Search for the cell housing the specified text and yield its (X, Y) center coordinate. 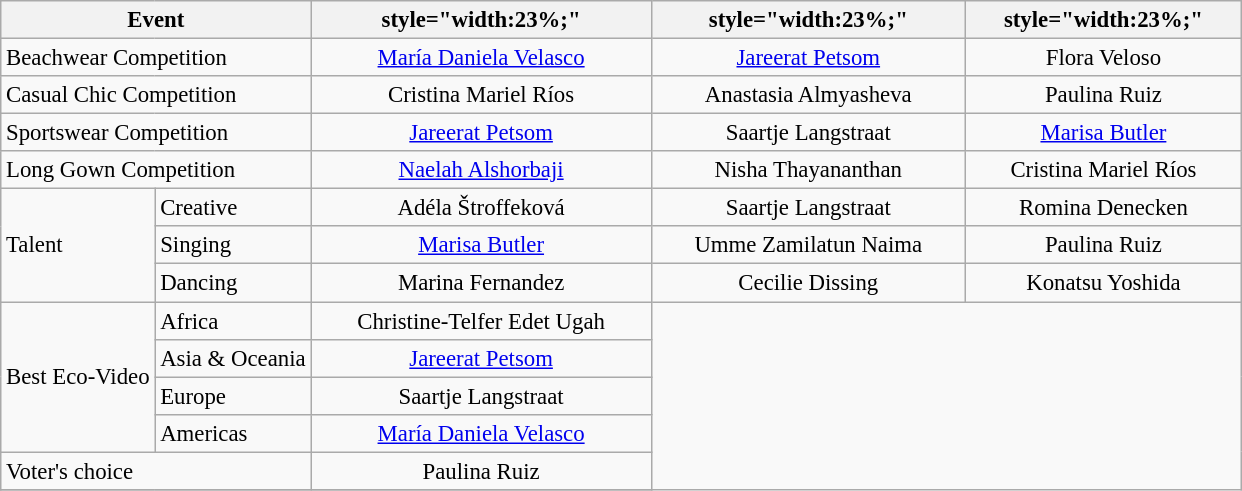
Adéla Štroffeková (481, 208)
Umme Zamilatun Naima (808, 245)
Christine-Telfer Edet Ugah (481, 321)
Europe (233, 396)
Asia & Oceania (233, 358)
Voter's choice (156, 471)
Konatsu Yoshida (1103, 283)
Long Gown Competition (156, 170)
Dancing (233, 283)
Casual Chic Competition (156, 95)
Flora Veloso (1103, 58)
Americas (233, 433)
Sportswear Competition (156, 133)
Best Eco-Video (78, 377)
Event (156, 20)
Naelah Alshorbaji (481, 170)
Romina Denecken (1103, 208)
Nisha Thayananthan (808, 170)
Talent (78, 246)
Beachwear Competition (156, 58)
Creative (233, 208)
Africa (233, 321)
Singing (233, 245)
Cecilie Dissing (808, 283)
Marina Fernandez (481, 283)
Anastasia Almyasheva (808, 95)
